Provide the [X, Y] coordinate of the cell's center where the given text is located.  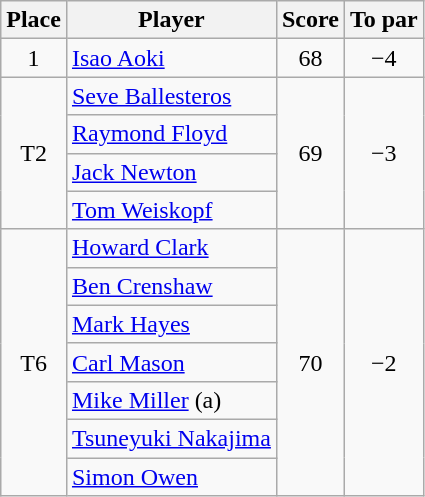
Seve Ballesteros [171, 96]
Tsuneyuki Nakajima [171, 438]
−2 [384, 362]
Simon Owen [171, 477]
Raymond Floyd [171, 134]
Isao Aoki [171, 58]
Jack Newton [171, 172]
Player [171, 20]
T6 [34, 362]
1 [34, 58]
Mike Miller (a) [171, 400]
Carl Mason [171, 362]
69 [310, 153]
To par [384, 20]
70 [310, 362]
Mark Hayes [171, 324]
−4 [384, 58]
T2 [34, 153]
Ben Crenshaw [171, 286]
Howard Clark [171, 248]
−3 [384, 153]
Score [310, 20]
Tom Weiskopf [171, 210]
Place [34, 20]
68 [310, 58]
